Scan for the cell matching the given text and deliver its (X, Y) coordinate at center. 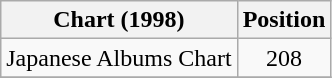
Japanese Albums Chart (119, 58)
Chart (1998) (119, 20)
208 (284, 58)
Position (284, 20)
